Determine the (x, y) coordinate at the center of the cell enclosing the given text.  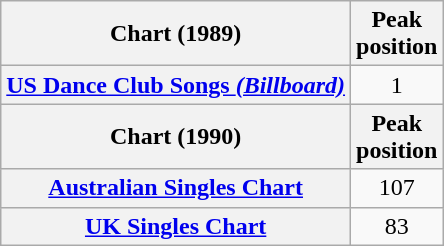
Chart (1989) (176, 34)
Chart (1990) (176, 136)
83 (397, 226)
US Dance Club Songs (Billboard) (176, 85)
UK Singles Chart (176, 226)
Australian Singles Chart (176, 188)
107 (397, 188)
1 (397, 85)
